Pinpoint the cell where the given text exists, returning its [x, y] midpoint coordinate. 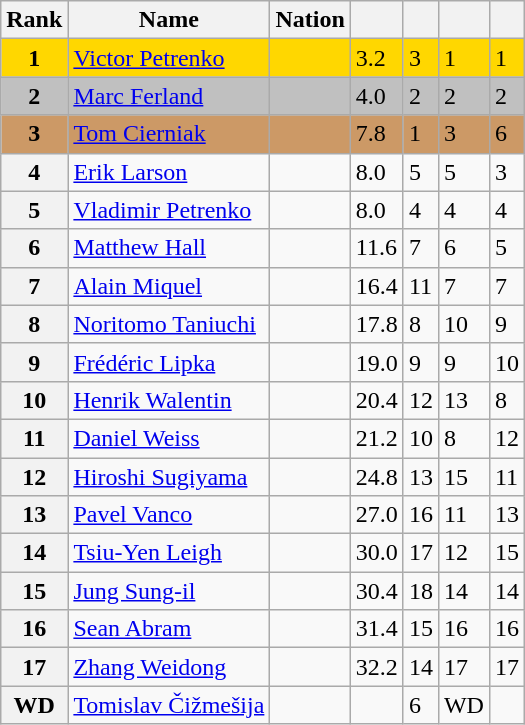
7.8 [376, 134]
24.8 [376, 477]
27.0 [376, 515]
19.0 [376, 362]
21.2 [376, 438]
Tom Cierniak [169, 134]
Tsiu-Yen Leigh [169, 553]
Matthew Hall [169, 248]
Nation [310, 20]
18 [420, 591]
Vladimir Petrenko [169, 210]
Rank [34, 20]
Alain Miquel [169, 286]
30.4 [376, 591]
Marc Ferland [169, 96]
Sean Abram [169, 629]
3.2 [376, 58]
32.2 [376, 667]
Zhang Weidong [169, 667]
Erik Larson [169, 172]
Jung Sung-il [169, 591]
Pavel Vanco [169, 515]
Frédéric Lipka [169, 362]
Hiroshi Sugiyama [169, 477]
Daniel Weiss [169, 438]
17.8 [376, 324]
Tomislav Čižmešija [169, 705]
30.0 [376, 553]
Noritomo Taniuchi [169, 324]
11.6 [376, 248]
Victor Petrenko [169, 58]
20.4 [376, 400]
Name [169, 20]
4.0 [376, 96]
31.4 [376, 629]
Henrik Walentin [169, 400]
16.4 [376, 286]
